Scan for the cell matching the given text and deliver its [X, Y] coordinate at center. 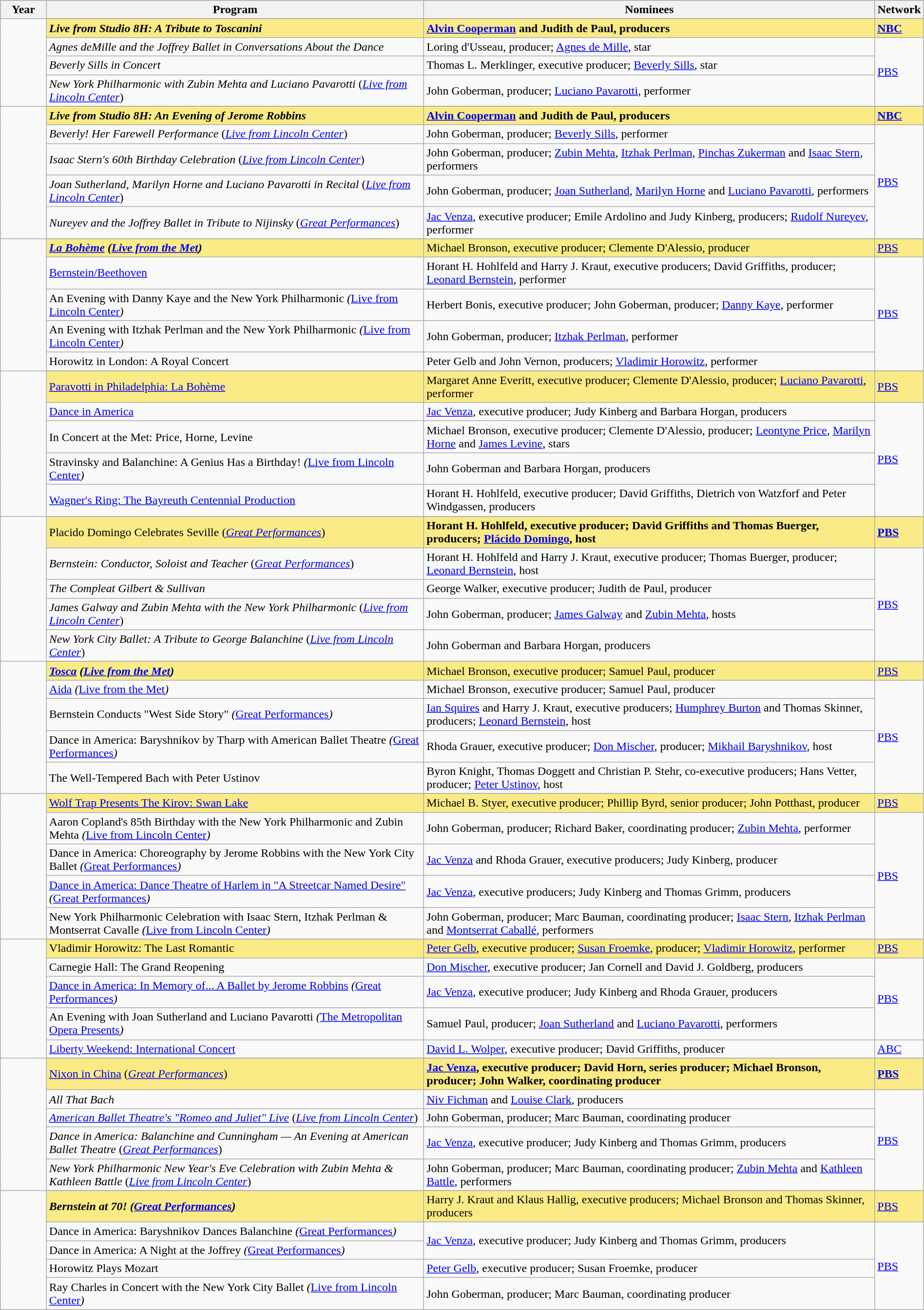
Niv Fichman and Louise Clark, producers [649, 1099]
Live from Studio 8H: A Tribute to Toscanini [235, 28]
Agnes deMille and the Joffrey Ballet in Conversations About the Dance [235, 47]
John Goberman, producer; Richard Baker, coordinating producer; Zubin Mehta, performer [649, 828]
Ian Squires and Harry J. Kraut, executive producers; Humphrey Burton and Thomas Skinner, producers; Leonard Bernstein, host [649, 714]
Carnegie Hall: The Grand Reopening [235, 967]
Loring d'Usseau, producer; Agnes de Mille, star [649, 47]
Jac Venza, executive producer; Judy Kinberg and Barbara Horgan, producers [649, 412]
Aaron Copland's 85th Birthday with the New York Philharmonic and Zubin Mehta (Live from Lincoln Center) [235, 828]
Nureyev and the Joffrey Ballet in Tribute to Nijinsky (Great Performances) [235, 222]
Live from Studio 8H: An Evening of Jerome Robbins [235, 116]
Dance in America [235, 412]
Bernstein/Beethoven [235, 273]
Aida (Live from the Met) [235, 689]
Paravotti in Philadelphia: La Bohème [235, 387]
Dance in America: In Memory of... A Ballet by Jerome Robbins (Great Performances) [235, 992]
Rhoda Grauer, executive producer; Don Mischer, producer; Mikhail Baryshnikov, host [649, 746]
Jac Venza, executive producers; Judy Kinberg and Thomas Grimm, producers [649, 892]
Tosca (Live from the Met) [235, 671]
Liberty Weekend: International Concert [235, 1049]
Bernstein: Conductor, Soloist and Teacher (Great Performances) [235, 563]
An Evening with Joan Sutherland and Luciano Pavarotti (The Metropolitan Opera Presents) [235, 1023]
American Ballet Theatre's "Romeo and Juliet" Live (Live from Lincoln Center) [235, 1117]
Peter Gelb, executive producer; Susan Froemke, producer; Vladimir Horowitz, performer [649, 948]
John Goberman, producer; Beverly Sills, performer [649, 134]
All That Bach [235, 1099]
Michael Bronson, executive producer; Clemente D'Alessio, producer; Leontyne Price, Marilyn Horne and James Levine, stars [649, 437]
Dance in America: Dance Theatre of Harlem in "A Streetcar Named Desire" (Great Performances) [235, 892]
John Goberman, producer; Itzhak Perlman, performer [649, 336]
Thomas L. Merklinger, executive producer; Beverly Sills, star [649, 65]
Byron Knight, Thomas Doggett and Christian P. Stehr, co-executive producers; Hans Vetter, producer; Peter Ustinov, host [649, 778]
John Goberman, producer; Luciano Pavarotti, performer [649, 91]
Bernstein at 70! (Great Performances) [235, 1207]
New York Philharmonic New Year's Eve Celebration with Zubin Mehta & Kathleen Battle (Live from Lincoln Center) [235, 1175]
Jac Venza, executive producer; Judy Kinberg and Rhoda Grauer, producers [649, 992]
Nixon in China (Great Performances) [235, 1074]
Dance in America: Baryshnikov Dances Balanchine (Great Performances) [235, 1232]
Horant H. Hohlfeld, executive producer; David Griffiths and Thomas Buerger, producers; Plácido Domingo, host [649, 532]
Beverly Sills in Concert [235, 65]
An Evening with Itzhak Perlman and the New York Philharmonic (Live from Lincoln Center) [235, 336]
Wolf Trap Presents The Kirov: Swan Lake [235, 803]
Jac Venza and Rhoda Grauer, executive producers; Judy Kinberg, producer [649, 860]
George Walker, executive producer; Judith de Paul, producer [649, 589]
An Evening with Danny Kaye and the New York Philharmonic (Live from Lincoln Center) [235, 304]
Dance in America: Choreography by Jerome Robbins with the New York City Ballet (Great Performances) [235, 860]
Network [899, 10]
Horant H. Hohlfeld and Harry J. Kraut, executive producer; Thomas Buerger, producer; Leonard Bernstein, host [649, 563]
David L. Wolper, executive producer; David Griffiths, producer [649, 1049]
Peter Gelb, executive producer; Susan Froemke, producer [649, 1269]
New York Philharmonic Celebration with Isaac Stern, Itzhak Perlman & Montserrat Cavalle (Live from Lincoln Center) [235, 923]
John Goberman, producer; Marc Bauman, coordinating producer; Isaac Stern, Itzhak Perlman and Montserrat Caballé, performers [649, 923]
Bernstein Conducts "West Side Story" (Great Performances) [235, 714]
Samuel Paul, producer; Joan Sutherland and Luciano Pavarotti, performers [649, 1023]
Dance in America: Baryshnikov by Tharp with American Ballet Theatre (Great Performances) [235, 746]
Ray Charles in Concert with the New York City Ballet (Live from Lincoln Center) [235, 1293]
Horant H. Hohlfeld, executive producer; David Griffiths, Dietrich von Watzforf and Peter Windgassen, producers [649, 500]
Margaret Anne Everitt, executive producer; Clemente D'Alessio, producer; Luciano Pavarotti, performer [649, 387]
New York Philharmonic with Zubin Mehta and Luciano Pavarotti (Live from Lincoln Center) [235, 91]
Joan Sutherland, Marilyn Horne and Luciano Pavarotti in Recital (Live from Lincoln Center) [235, 191]
James Galway and Zubin Mehta with the New York Philharmonic (Live from Lincoln Center) [235, 614]
Beverly! Her Farewell Performance (Live from Lincoln Center) [235, 134]
Horowitz Plays Mozart [235, 1269]
La Bohème (Live from the Met) [235, 248]
Peter Gelb and John Vernon, producers; Vladimir Horowitz, performer [649, 362]
The Compleat Gilbert & Sullivan [235, 589]
Year [23, 10]
Michael Bronson, executive producer; Clemente D'Alessio, producer [649, 248]
John Goberman, producer; Joan Sutherland, Marilyn Horne and Luciano Pavarotti, performers [649, 191]
Horowitz in London: A Royal Concert [235, 362]
Dance in America: Balanchine and Cunningham — An Evening at American Ballet Theatre (Great Performances) [235, 1142]
Herbert Bonis, executive producer; John Goberman, producer; Danny Kaye, performer [649, 304]
Placido Domingo Celebrates Seville (Great Performances) [235, 532]
Don Mischer, executive producer; Jan Cornell and David J. Goldberg, producers [649, 967]
Vladimir Horowitz: The Last Romantic [235, 948]
Harry J. Kraut and Klaus Hallig, executive producers; Michael Bronson and Thomas Skinner, producers [649, 1207]
The Well-Tempered Bach with Peter Ustinov [235, 778]
New York City Ballet: A Tribute to George Balanchine (Live from Lincoln Center) [235, 645]
John Goberman, producer; Marc Bauman, coordinating producer; Zubin Mehta and Kathleen Battle, performers [649, 1175]
John Goberman, producer; Zubin Mehta, Itzhak Perlman, Pinchas Zukerman and Isaac Stern, performers [649, 159]
Nominees [649, 10]
In Concert at the Met: Price, Horne, Levine [235, 437]
Jac Venza, executive producer; David Horn, series producer; Michael Bronson, producer; John Walker, coordinating producer [649, 1074]
Isaac Stern's 60th Birthday Celebration (Live from Lincoln Center) [235, 159]
ABC [899, 1049]
Stravinsky and Balanchine: A Genius Has a Birthday! (Live from Lincoln Center) [235, 469]
Horant H. Hohlfeld and Harry J. Kraut, executive producers; David Griffiths, producer; Leonard Bernstein, performer [649, 273]
Dance in America: A Night at the Joffrey (Great Performances) [235, 1250]
Jac Venza, executive producer; Emile Ardolino and Judy Kinberg, producers; Rudolf Nureyev, performer [649, 222]
John Goberman, producer; James Galway and Zubin Mehta, hosts [649, 614]
Wagner's Ring: The Bayreuth Centennial Production [235, 500]
Program [235, 10]
Michael B. Styer, executive producer; Phillip Byrd, senior producer; John Potthast, producer [649, 803]
